Extract the (x, y) coordinate from the center of the cell holding the provided text.  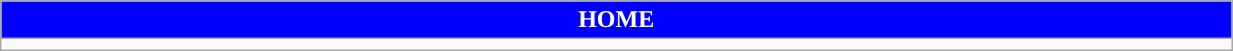
HOME (616, 20)
